Return [X, Y] of the center of cell containing provided text 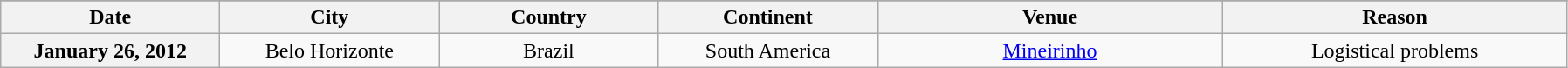
City [330, 17]
Venue [1049, 17]
Continent [768, 17]
Logistical problems [1395, 51]
Country [548, 17]
Mineirinho [1049, 51]
South America [768, 51]
Brazil [548, 51]
Belo Horizonte [330, 51]
Reason [1395, 17]
Date [110, 17]
January 26, 2012 [110, 51]
